From the cell containing the given text, extract its center point as [x, y] coordinate. 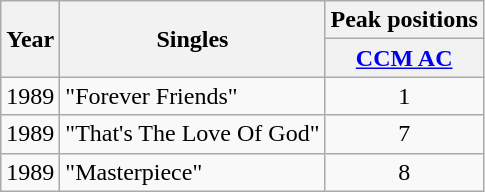
Singles [192, 39]
1 [404, 96]
Peak positions [404, 20]
"That's The Love Of God" [192, 134]
8 [404, 172]
"Masterpiece" [192, 172]
7 [404, 134]
Year [30, 39]
"Forever Friends" [192, 96]
CCM AC [404, 58]
